Find where the given text appears and provide that cell's center as [x, y] coordinate. 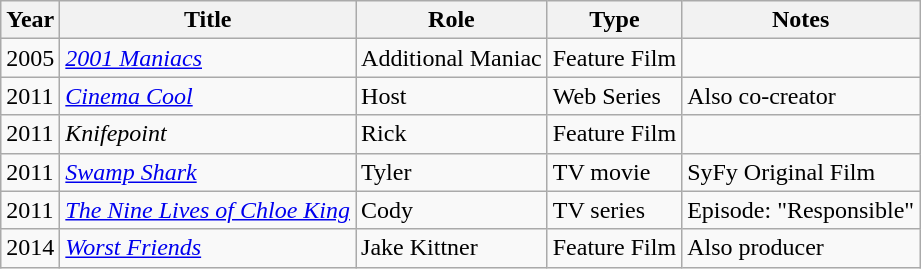
TV series [614, 210]
Year [30, 20]
Cody [452, 210]
TV movie [614, 172]
The Nine Lives of Chloe King [208, 210]
Host [452, 96]
Tyler [452, 172]
Also producer [801, 248]
Worst Friends [208, 248]
Role [452, 20]
Type [614, 20]
Web Series [614, 96]
Cinema Cool [208, 96]
2014 [30, 248]
Also co-creator [801, 96]
Episode: "Responsible" [801, 210]
Swamp Shark [208, 172]
Notes [801, 20]
2005 [30, 58]
Additional Maniac [452, 58]
Title [208, 20]
Knifepoint [208, 134]
SyFy Original Film [801, 172]
2001 Maniacs [208, 58]
Rick [452, 134]
Jake Kittner [452, 248]
